Identify which cell holds the provided text, then report its (x, y) central coordinate. 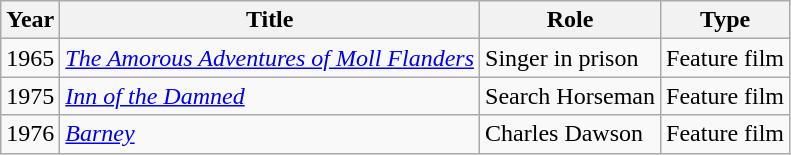
Type (726, 20)
The Amorous Adventures of Moll Flanders (270, 58)
1976 (30, 134)
Role (570, 20)
Title (270, 20)
Singer in prison (570, 58)
Inn of the Damned (270, 96)
1965 (30, 58)
Search Horseman (570, 96)
Barney (270, 134)
1975 (30, 96)
Charles Dawson (570, 134)
Year (30, 20)
